Extract the (X, Y) coordinate from the center of the cell holding the provided text.  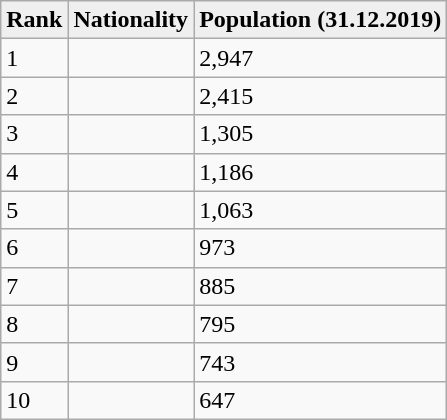
1,063 (320, 210)
6 (34, 248)
9 (34, 362)
2,947 (320, 58)
2,415 (320, 96)
10 (34, 400)
8 (34, 324)
647 (320, 400)
795 (320, 324)
743 (320, 362)
973 (320, 248)
Nationality (131, 20)
5 (34, 210)
3 (34, 134)
4 (34, 172)
Population (31.12.2019) (320, 20)
885 (320, 286)
1 (34, 58)
1,305 (320, 134)
7 (34, 286)
2 (34, 96)
1,186 (320, 172)
Rank (34, 20)
